Locate the cell with the specified text and output its (X, Y) center coordinate. 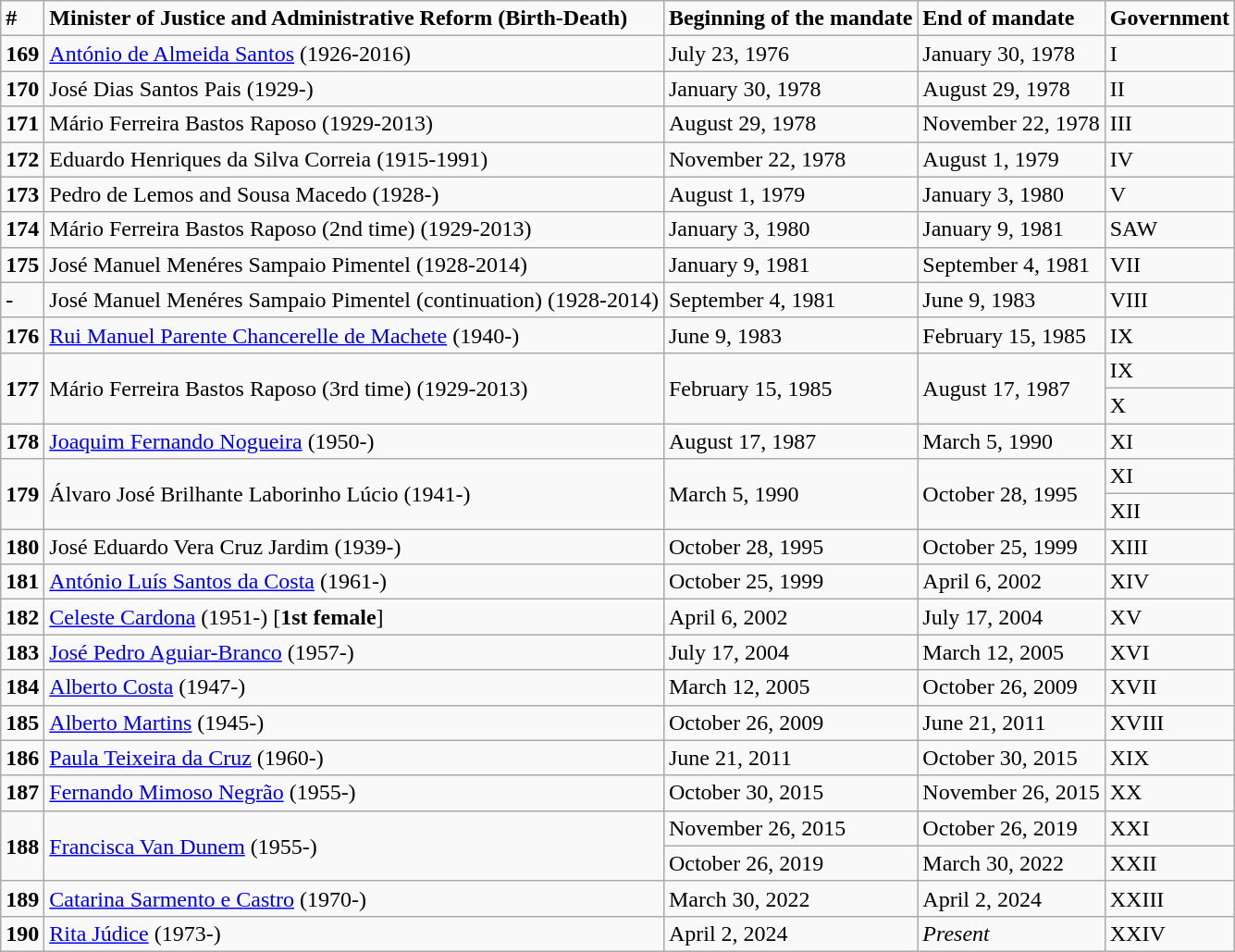
174 (22, 229)
181 (22, 582)
VII (1169, 265)
Mário Ferreira Bastos Raposo (1929-2013) (354, 124)
Francisca Van Dunem (1955-) (354, 846)
End of mandate (1011, 19)
José Eduardo Vera Cruz Jardim (1939-) (354, 547)
182 (22, 617)
José Pedro Aguiar-Branco (1957-) (354, 652)
190 (22, 933)
187 (22, 793)
José Dias Santos Pais (1929-) (354, 89)
175 (22, 265)
António Luís Santos da Costa (1961-) (354, 582)
XVI (1169, 652)
Mário Ferreira Bastos Raposo (2nd time) (1929-2013) (354, 229)
Beginning of the mandate (790, 19)
Alberto Martins (1945-) (354, 723)
VIII (1169, 300)
IV (1169, 159)
Álvaro José Brilhante Laborinho Lúcio (1941-) (354, 494)
July 23, 1976 (790, 54)
Joaquim Fernando Nogueira (1950-) (354, 441)
177 (22, 388)
XX (1169, 793)
XII (1169, 512)
Eduardo Henriques da Silva Correia (1915-1991) (354, 159)
184 (22, 687)
171 (22, 124)
185 (22, 723)
Minister of Justice and Administrative Reform (Birth-Death) (354, 19)
180 (22, 547)
# (22, 19)
183 (22, 652)
SAW (1169, 229)
172 (22, 159)
179 (22, 494)
V (1169, 194)
José Manuel Menéres Sampaio Pimentel (1928-2014) (354, 265)
I (1169, 54)
Pedro de Lemos and Sousa Macedo (1928-) (354, 194)
XXIII (1169, 898)
176 (22, 335)
169 (22, 54)
XIX (1169, 758)
XXI (1169, 828)
XVII (1169, 687)
Rita Júdice (1973-) (354, 933)
178 (22, 441)
Celeste Cardona (1951-) [1st female] (354, 617)
XIV (1169, 582)
III (1169, 124)
XXII (1169, 863)
Government (1169, 19)
Mário Ferreira Bastos Raposo (3rd time) (1929-2013) (354, 388)
XIII (1169, 547)
José Manuel Menéres Sampaio Pimentel (continuation) (1928-2014) (354, 300)
186 (22, 758)
170 (22, 89)
Fernando Mimoso Negrão (1955-) (354, 793)
II (1169, 89)
189 (22, 898)
Catarina Sarmento e Castro (1970-) (354, 898)
XVIII (1169, 723)
XV (1169, 617)
Rui Manuel Parente Chancerelle de Machete (1940-) (354, 335)
188 (22, 846)
XXIV (1169, 933)
173 (22, 194)
X (1169, 405)
António de Almeida Santos (1926-2016) (354, 54)
Alberto Costa (1947-) (354, 687)
- (22, 300)
Paula Teixeira da Cruz (1960-) (354, 758)
Present (1011, 933)
